Pinpoint the cell where the given text exists, returning its (X, Y) midpoint coordinate. 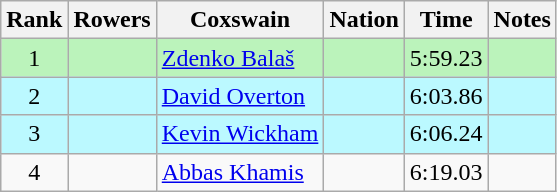
3 (34, 134)
Abbas Khamis (240, 172)
6:19.03 (446, 172)
Rank (34, 20)
David Overton (240, 96)
Time (446, 20)
Kevin Wickham (240, 134)
Rowers (112, 20)
5:59.23 (446, 58)
4 (34, 172)
Zdenko Balaš (240, 58)
1 (34, 58)
Coxswain (240, 20)
6:03.86 (446, 96)
Nation (364, 20)
2 (34, 96)
6:06.24 (446, 134)
Notes (522, 20)
